Identify which cell holds the provided text, then report its [X, Y] central coordinate. 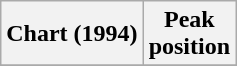
Peakposition [189, 34]
Chart (1994) [72, 34]
